Determine the (x, y) coordinate at the center of the cell enclosing the given text.  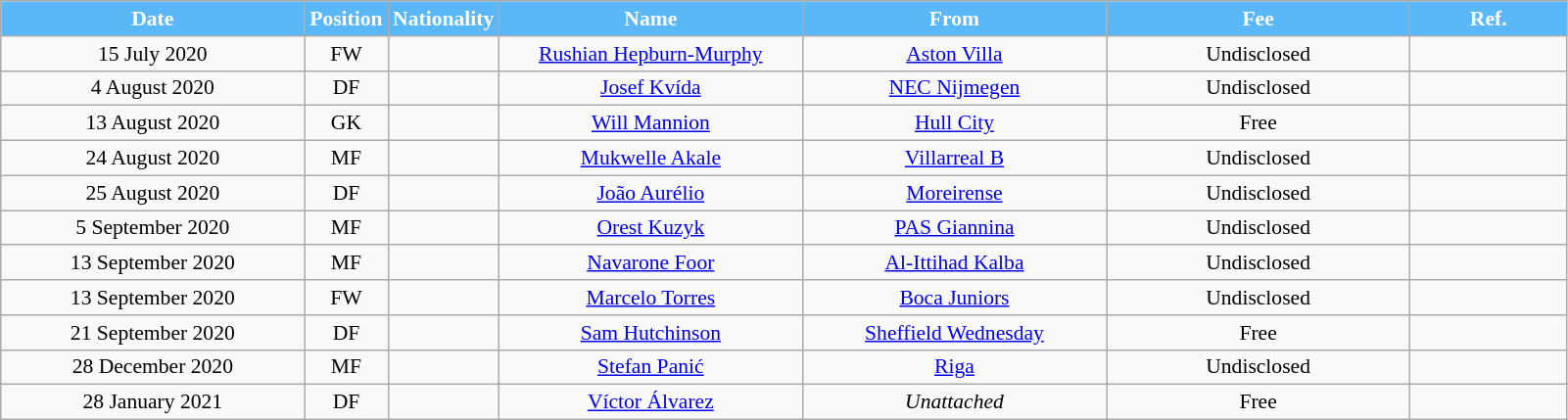
Name (650, 19)
Navarone Foor (650, 263)
Sheffield Wednesday (954, 333)
Boca Juniors (954, 298)
Ref. (1489, 19)
Date (153, 19)
Al-Ittihad Kalba (954, 263)
Riga (954, 367)
13 August 2020 (153, 123)
Orest Kuzyk (650, 228)
Fee (1259, 19)
Josef Kvída (650, 88)
Moreirense (954, 193)
Aston Villa (954, 54)
28 January 2021 (153, 402)
25 August 2020 (153, 193)
Sam Hutchinson (650, 333)
4 August 2020 (153, 88)
NEC Nijmegen (954, 88)
From (954, 19)
Víctor Álvarez (650, 402)
Nationality (443, 19)
15 July 2020 (153, 54)
GK (347, 123)
21 September 2020 (153, 333)
PAS Giannina (954, 228)
Marcelo Torres (650, 298)
Position (347, 19)
Unattached (954, 402)
Villarreal B (954, 159)
João Aurélio (650, 193)
Hull City (954, 123)
Stefan Panić (650, 367)
Will Mannion (650, 123)
Rushian Hepburn-Murphy (650, 54)
5 September 2020 (153, 228)
28 December 2020 (153, 367)
Mukwelle Akale (650, 159)
24 August 2020 (153, 159)
